From the cell containing the given text, extract its center point as [x, y] coordinate. 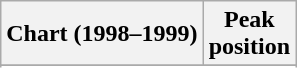
Chart (1998–1999) [102, 34]
Peakposition [249, 34]
